Identify which cell holds the provided text, then report its (X, Y) central coordinate. 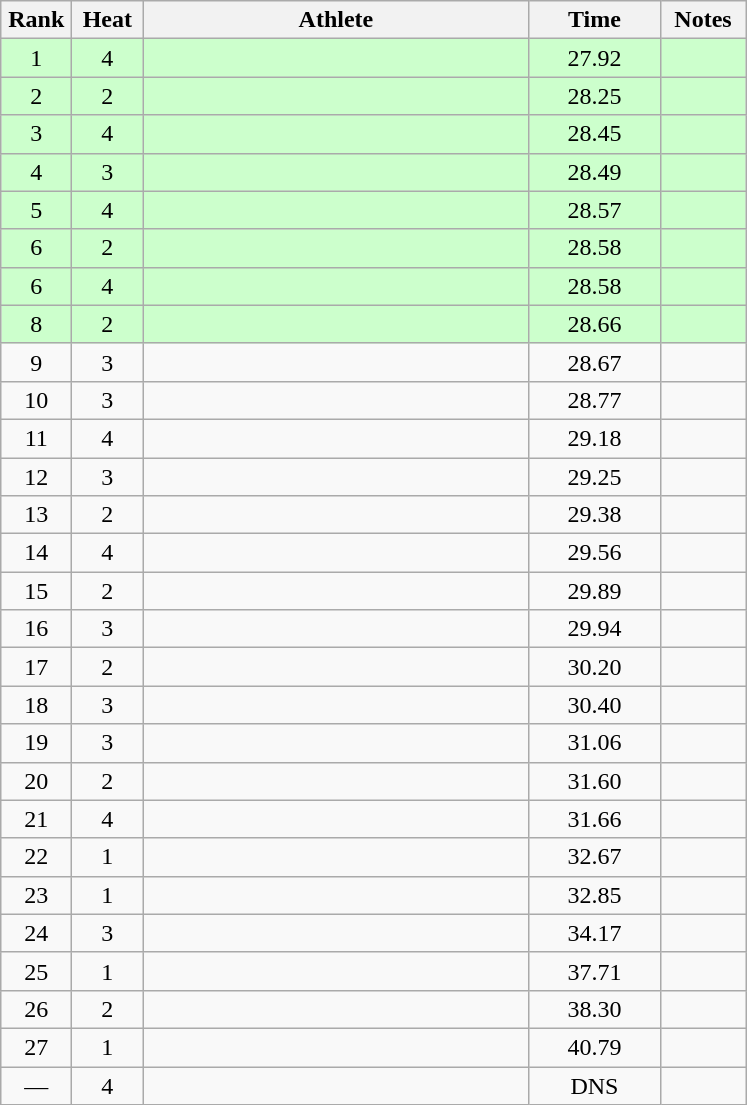
16 (36, 629)
38.30 (594, 1009)
25 (36, 971)
37.71 (594, 971)
10 (36, 400)
26 (36, 1009)
9 (36, 362)
34.17 (594, 933)
31.60 (594, 781)
28.25 (594, 96)
21 (36, 819)
27 (36, 1047)
29.56 (594, 553)
14 (36, 553)
Heat (108, 20)
30.20 (594, 667)
DNS (594, 1085)
28.66 (594, 324)
20 (36, 781)
31.06 (594, 743)
— (36, 1085)
24 (36, 933)
29.89 (594, 591)
Time (594, 20)
28.77 (594, 400)
29.38 (594, 515)
22 (36, 857)
29.18 (594, 438)
13 (36, 515)
40.79 (594, 1047)
Rank (36, 20)
Notes (703, 20)
8 (36, 324)
17 (36, 667)
29.94 (594, 629)
28.45 (594, 134)
11 (36, 438)
18 (36, 705)
32.85 (594, 895)
31.66 (594, 819)
28.57 (594, 210)
Athlete (336, 20)
19 (36, 743)
5 (36, 210)
28.49 (594, 172)
32.67 (594, 857)
23 (36, 895)
28.67 (594, 362)
27.92 (594, 58)
29.25 (594, 477)
30.40 (594, 705)
15 (36, 591)
12 (36, 477)
